Extract the (X, Y) coordinate from the center of the cell holding the provided text.  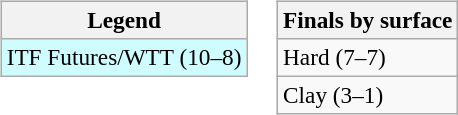
Hard (7–7) (368, 57)
ITF Futures/WTT (10–8) (124, 57)
Finals by surface (368, 20)
Clay (3–1) (368, 95)
Legend (124, 20)
